Identify which cell holds the provided text, then report its [X, Y] central coordinate. 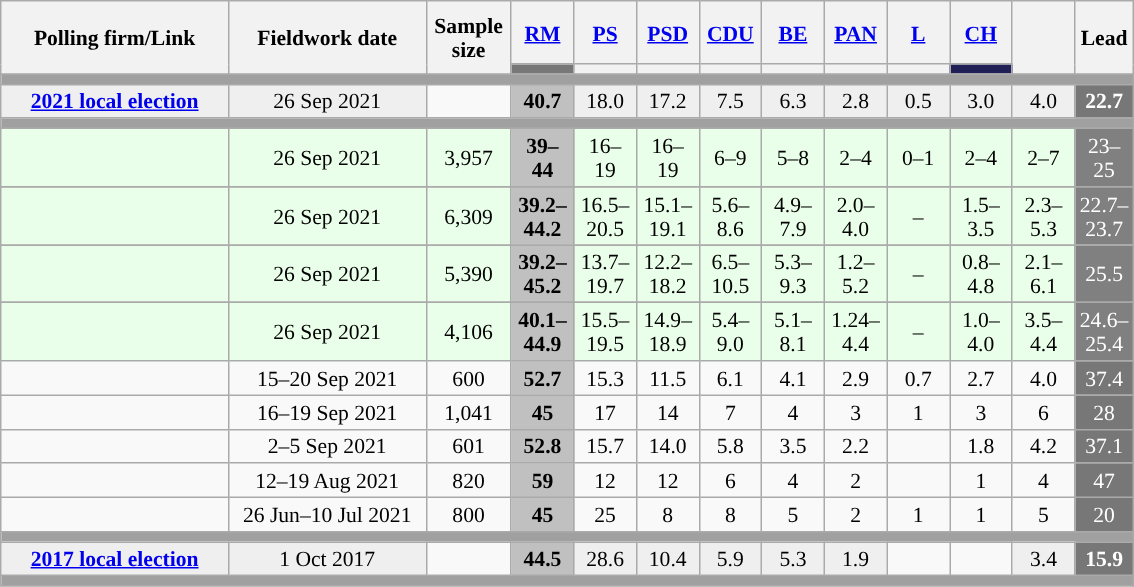
40.7 [542, 101]
0.7 [918, 378]
16–19 Sep 2021 [327, 412]
1.5–3.5 [982, 216]
RM [542, 32]
17.2 [668, 101]
37.4 [1104, 378]
800 [468, 515]
CH [982, 32]
820 [468, 481]
40.1–44.9 [542, 332]
4.1 [794, 378]
PSD [668, 32]
14 [668, 412]
2.8 [856, 101]
5.1–8.1 [794, 332]
3.4 [1044, 559]
1,041 [468, 412]
600 [468, 378]
0–1 [918, 158]
15.7 [606, 446]
5,390 [468, 274]
47 [1104, 481]
2.7 [982, 378]
6.5–10.5 [730, 274]
59 [542, 481]
3.5–4.4 [1044, 332]
24.6–25.4 [1104, 332]
25 [606, 515]
37.1 [1104, 446]
28 [1104, 412]
52.8 [542, 446]
22.7–23.7 [1104, 216]
28.6 [606, 559]
23–25 [1104, 158]
39.2–44.2 [542, 216]
15.3 [606, 378]
1 Oct 2017 [327, 559]
601 [468, 446]
Fieldwork date [327, 38]
17 [606, 412]
2.2 [856, 446]
25.5 [1104, 274]
2.0–4.0 [856, 216]
6.1 [730, 378]
7.5 [730, 101]
BE [794, 32]
PS [606, 32]
16.5–20.5 [606, 216]
0.5 [918, 101]
15.1–19.1 [668, 216]
22.7 [1104, 101]
2.1–6.1 [1044, 274]
2017 local election [115, 559]
4,106 [468, 332]
3,957 [468, 158]
11.5 [668, 378]
5.9 [730, 559]
18.0 [606, 101]
7 [730, 412]
1.9 [856, 559]
12–19 Aug 2021 [327, 481]
1.2–5.2 [856, 274]
2021 local election [115, 101]
5.8 [730, 446]
39–44 [542, 158]
44.5 [542, 559]
Polling firm/Link [115, 38]
12.2–18.2 [668, 274]
15–20 Sep 2021 [327, 378]
3.5 [794, 446]
5.3 [794, 559]
13.7–19.7 [606, 274]
5–8 [794, 158]
5.4–9.0 [730, 332]
4.2 [1044, 446]
PAN [856, 32]
1.8 [982, 446]
0.8–4.8 [982, 274]
4.9–7.9 [794, 216]
L [918, 32]
1.24–4.4 [856, 332]
5.3–9.3 [794, 274]
2–7 [1044, 158]
14.0 [668, 446]
1.0–4.0 [982, 332]
6,309 [468, 216]
14.9–18.9 [668, 332]
6–9 [730, 158]
26 Jun–10 Jul 2021 [327, 515]
10.4 [668, 559]
Lead [1104, 38]
5.6–8.6 [730, 216]
20 [1104, 515]
CDU [730, 32]
2.9 [856, 378]
3.0 [982, 101]
15.9 [1104, 559]
2–5 Sep 2021 [327, 446]
15.5–19.5 [606, 332]
6.3 [794, 101]
2.3–5.3 [1044, 216]
52.7 [542, 378]
Sample size [468, 38]
39.2–45.2 [542, 274]
